For the text-containing cell, return its midpoint in (x, y) coordinate format. 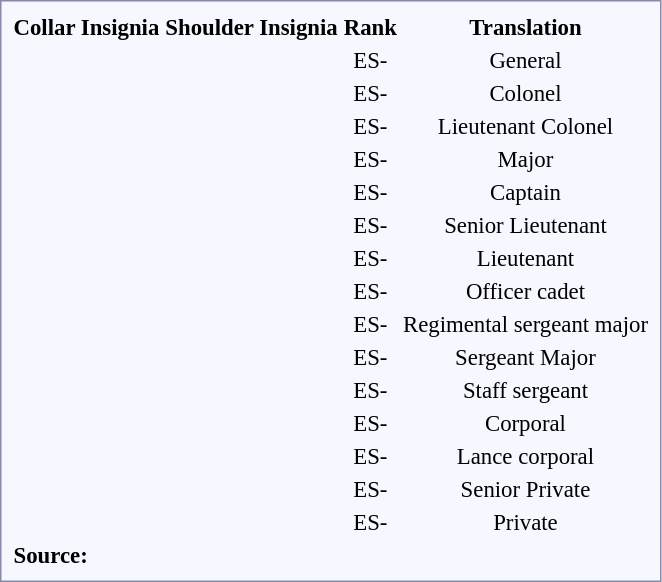
Senior Lieutenant (525, 225)
Officer cadet (525, 291)
Translation (525, 27)
Colonel (525, 93)
Lieutenant Colonel (525, 126)
Lieutenant (525, 258)
Sergeant Major (525, 357)
Collar Insignia (86, 27)
Private (525, 522)
Major (525, 159)
Lance corporal (525, 456)
Corporal (525, 423)
Shoulder Insignia (252, 27)
Rank (370, 27)
Staff sergeant (525, 390)
Regimental sergeant major (525, 324)
Source: (86, 555)
Senior Private (525, 489)
Captain (525, 192)
General (525, 60)
